From the cell containing the given text, extract its center point as [X, Y] coordinate. 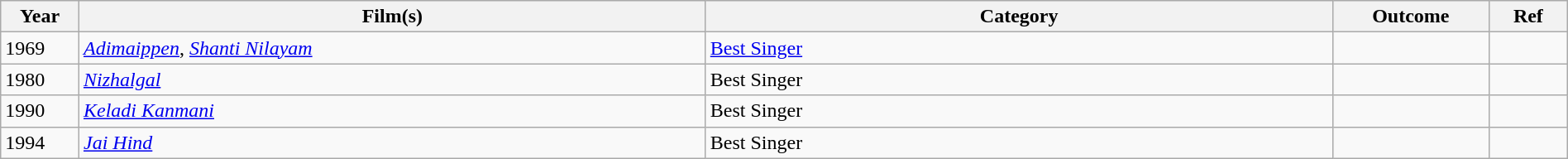
1980 [40, 79]
Adimaippen, Shanti Nilayam [392, 48]
Jai Hind [392, 142]
Category [1019, 17]
1969 [40, 48]
Ref [1528, 17]
Film(s) [392, 17]
Year [40, 17]
1990 [40, 111]
1994 [40, 142]
Nizhalgal [392, 79]
Keladi Kanmani [392, 111]
Outcome [1411, 17]
